Search for the cell housing the specified text and yield its (x, y) center coordinate. 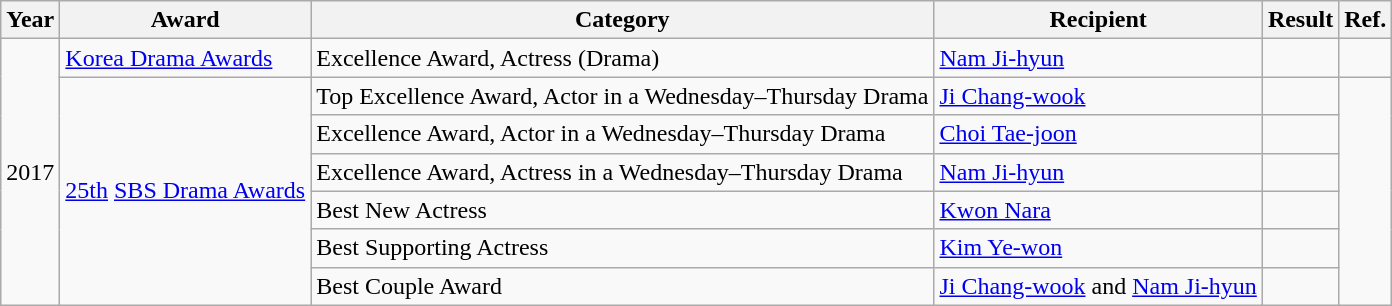
Korea Drama Awards (186, 58)
Recipient (1098, 20)
Kim Ye-won (1098, 248)
Result (1300, 20)
Best Supporting Actress (622, 248)
Choi Tae-joon (1098, 134)
Top Excellence Award, Actor in a Wednesday–Thursday Drama (622, 96)
25th SBS Drama Awards (186, 191)
Award (186, 20)
Ref. (1366, 20)
Best Couple Award (622, 286)
Ji Chang-wook and Nam Ji-hyun (1098, 286)
Excellence Award, Actor in a Wednesday–Thursday Drama (622, 134)
Excellence Award, Actress (Drama) (622, 58)
Ji Chang-wook (1098, 96)
Excellence Award, Actress in a Wednesday–Thursday Drama (622, 172)
Best New Actress (622, 210)
2017 (30, 172)
Year (30, 20)
Category (622, 20)
Kwon Nara (1098, 210)
